Detect which cell encompasses the target text, then output its (x, y) center coordinate. 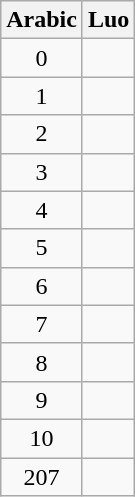
Luo (108, 20)
3 (42, 172)
5 (42, 248)
2 (42, 134)
7 (42, 324)
Arabic (42, 20)
0 (42, 58)
1 (42, 96)
9 (42, 400)
8 (42, 362)
207 (42, 477)
4 (42, 210)
10 (42, 438)
6 (42, 286)
